Output the (x, y) coordinate of the center of the cell containing the given text.  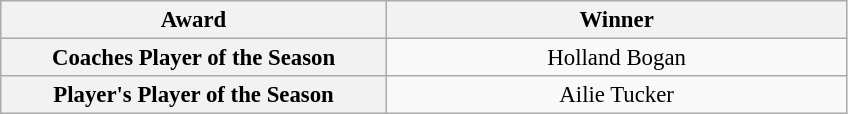
Coaches Player of the Season (194, 58)
Holland Bogan (616, 58)
Ailie Tucker (616, 95)
Award (194, 20)
Player's Player of the Season (194, 95)
Winner (616, 20)
